For the text-containing cell, return its midpoint in [X, Y] coordinate format. 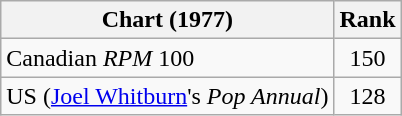
Canadian RPM 100 [168, 58]
US (Joel Whitburn's Pop Annual) [168, 96]
Rank [368, 20]
128 [368, 96]
Chart (1977) [168, 20]
150 [368, 58]
